Detect which cell encompasses the target text, then output its (x, y) center coordinate. 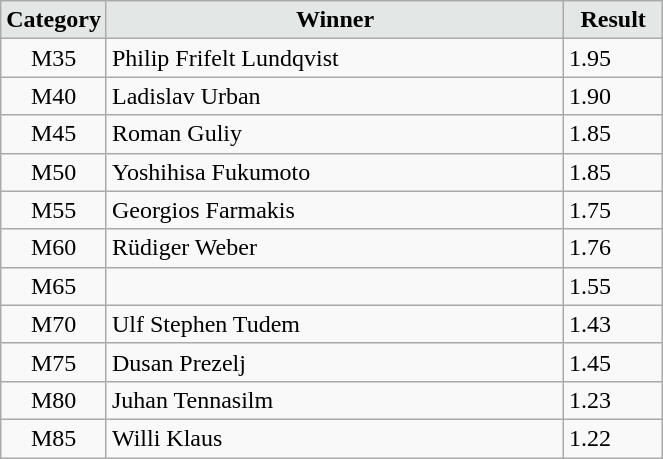
1.55 (614, 286)
Yoshihisa Fukumoto (334, 172)
Georgios Farmakis (334, 210)
1.95 (614, 58)
Rüdiger Weber (334, 248)
1.76 (614, 248)
Dusan Prezelj (334, 362)
1.90 (614, 96)
M55 (54, 210)
1.43 (614, 324)
1.75 (614, 210)
Ladislav Urban (334, 96)
Roman Guliy (334, 134)
M70 (54, 324)
M50 (54, 172)
Philip Frifelt Lundqvist (334, 58)
1.22 (614, 438)
M85 (54, 438)
M60 (54, 248)
M65 (54, 286)
M75 (54, 362)
Willi Klaus (334, 438)
M45 (54, 134)
M40 (54, 96)
Winner (334, 20)
1.23 (614, 400)
1.45 (614, 362)
Ulf Stephen Tudem (334, 324)
Category (54, 20)
M80 (54, 400)
M35 (54, 58)
Result (614, 20)
Juhan Tennasilm (334, 400)
